Determine the [X, Y] coordinate at the center of the cell enclosing the given text.  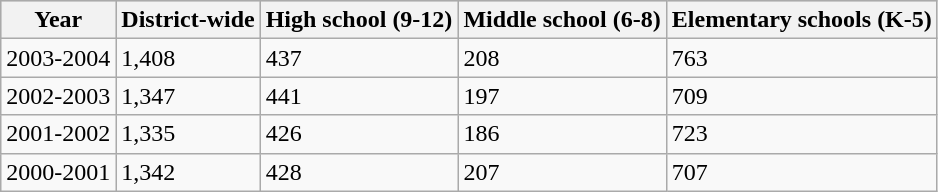
426 [359, 134]
707 [802, 172]
2001-2002 [58, 134]
441 [359, 96]
1,335 [188, 134]
High school (9-12) [359, 20]
1,347 [188, 96]
Year [58, 20]
2000-2001 [58, 172]
208 [562, 58]
197 [562, 96]
2003-2004 [58, 58]
437 [359, 58]
Elementary schools (K-5) [802, 20]
Middle school (6-8) [562, 20]
723 [802, 134]
District-wide [188, 20]
1,408 [188, 58]
763 [802, 58]
1,342 [188, 172]
186 [562, 134]
428 [359, 172]
2002-2003 [58, 96]
207 [562, 172]
709 [802, 96]
